For the text-containing cell, return its midpoint in (X, Y) coordinate format. 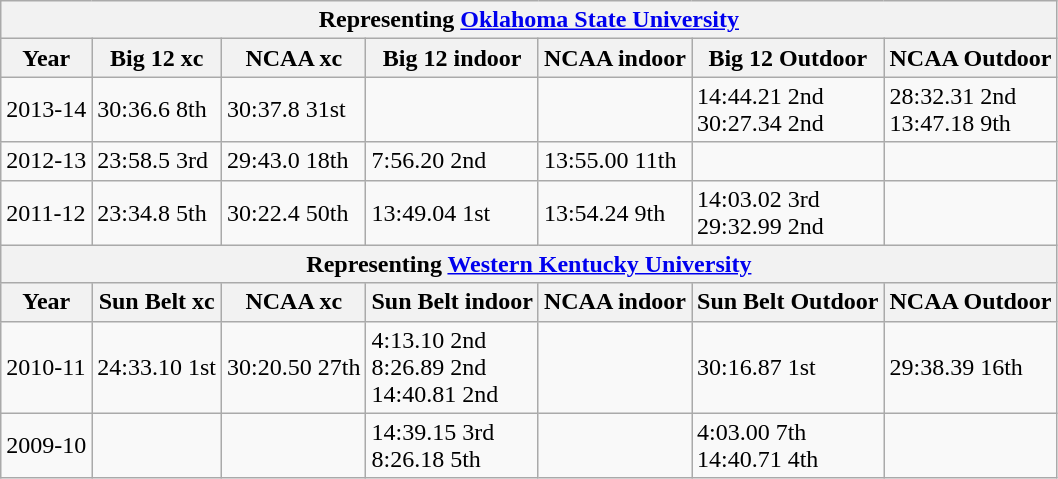
2010-11 (46, 367)
Sun Belt indoor (452, 302)
29:38.39 16th (970, 367)
24:33.10 1st (157, 367)
Sun Belt xc (157, 302)
23:58.5 3rd (157, 161)
Representing Western Kentucky University (529, 264)
14:44.21 2nd30:27.34 2nd (788, 110)
13:55.00 11th (614, 161)
Big 12 indoor (452, 58)
14:39.15 3rd8:26.18 5th (452, 446)
30:22.4 50th (294, 212)
4:03.00 7th14:40.71 4th (788, 446)
29:43.0 18th (294, 161)
14:03.02 3rd29:32.99 2nd (788, 212)
30:20.50 27th (294, 367)
13:49.04 1st (452, 212)
7:56.20 2nd (452, 161)
2011-12 (46, 212)
4:13.10 2nd8:26.89 2nd14:40.81 2nd (452, 367)
30:36.6 8th (157, 110)
30:16.87 1st (788, 367)
Big 12 xc (157, 58)
30:37.8 31st (294, 110)
Representing Oklahoma State University (529, 20)
13:54.24 9th (614, 212)
28:32.31 2nd13:47.18 9th (970, 110)
Sun Belt Outdoor (788, 302)
Big 12 Outdoor (788, 58)
23:34.8 5th (157, 212)
2013-14 (46, 110)
2009-10 (46, 446)
2012-13 (46, 161)
